Locate the cell with the specified text and output its [X, Y] center coordinate. 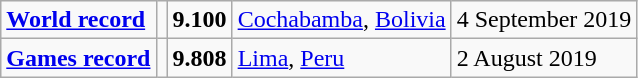
4 September 2019 [544, 20]
Lima, Peru [342, 58]
World record [78, 20]
9.808 [200, 58]
2 August 2019 [544, 58]
9.100 [200, 20]
Games record [78, 58]
Cochabamba, Bolivia [342, 20]
